Extract the (X, Y) coordinate from the center of the cell holding the provided text.  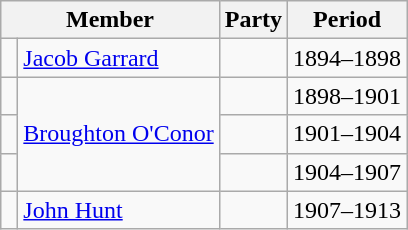
Party (253, 20)
Broughton O'Conor (118, 134)
Member (110, 20)
Period (348, 20)
1904–1907 (348, 172)
1907–1913 (348, 210)
1894–1898 (348, 58)
1898–1901 (348, 96)
John Hunt (118, 210)
1901–1904 (348, 134)
Jacob Garrard (118, 58)
